Extract the (x, y) coordinate from the center of the cell holding the provided text.  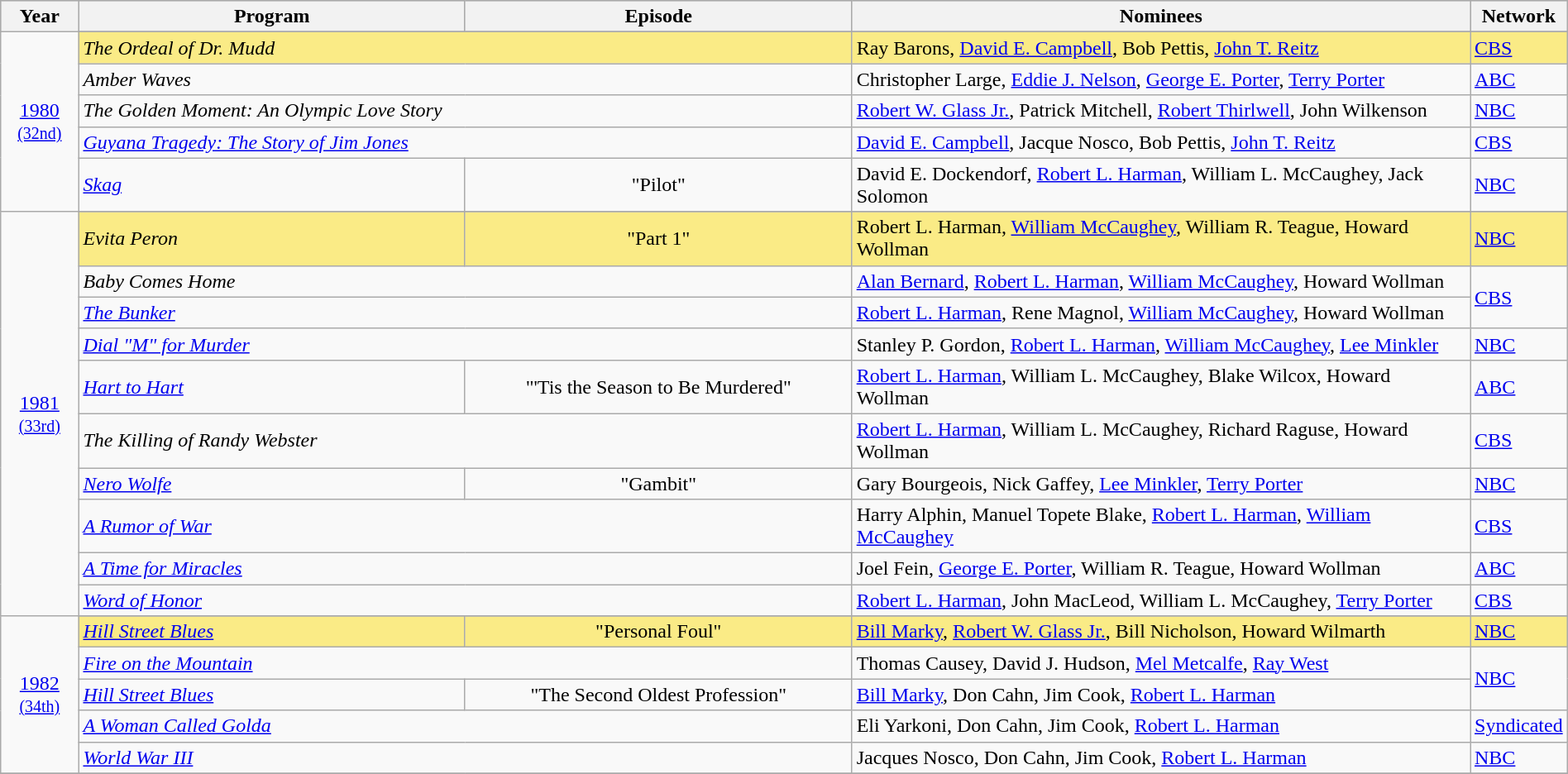
David E. Dockendorf, Robert L. Harman, William L. McCaughey, Jack Solomon (1161, 185)
Robert L. Harman, William McCaughey, William R. Teague, Howard Wollman (1161, 238)
1980(32nd) (40, 122)
Robert L. Harman, William L. McCaughey, Blake Wilcox, Howard Wollman (1161, 387)
David E. Campbell, Jacque Nosco, Bob Pettis, John T. Reitz (1161, 142)
Network (1519, 17)
Bill Marky, Robert W. Glass Jr., Bill Nicholson, Howard Wilmarth (1161, 632)
Baby Comes Home (465, 281)
Nero Wolfe (271, 484)
"Personal Foul" (658, 632)
"Pilot" (658, 185)
A Rumor of War (465, 526)
Dial "M" for Murder (465, 344)
The Ordeal of Dr. Mudd (465, 48)
Evita Peron (271, 238)
"Part 1" (658, 238)
Stanley P. Gordon, Robert L. Harman, William McCaughey, Lee Minkler (1161, 344)
Guyana Tragedy: The Story of Jim Jones (465, 142)
"The Second Oldest Profession" (658, 695)
Amber Waves (465, 79)
Alan Bernard, Robert L. Harman, William McCaughey, Howard Wollman (1161, 281)
Ray Barons, David E. Campbell, Bob Pettis, John T. Reitz (1161, 48)
The Golden Moment: An Olympic Love Story (465, 111)
1981(33rd) (40, 413)
Hart to Hart (271, 387)
Fire on the Mountain (465, 663)
Eli Yarkoni, Don Cahn, Jim Cook, Robert L. Harman (1161, 726)
Syndicated (1519, 726)
"'Tis the Season to Be Murdered" (658, 387)
Word of Honor (465, 600)
A Woman Called Golda (465, 726)
Gary Bourgeois, Nick Gaffey, Lee Minkler, Terry Porter (1161, 484)
World War III (465, 757)
A Time for Miracles (465, 569)
Robert W. Glass Jr., Patrick Mitchell, Robert Thirlwell, John Wilkenson (1161, 111)
Jacques Nosco, Don Cahn, Jim Cook, Robert L. Harman (1161, 757)
The Bunker (465, 313)
Episode (658, 17)
Year (40, 17)
Harry Alphin, Manuel Topete Blake, Robert L. Harman, William McCaughey (1161, 526)
Thomas Causey, David J. Hudson, Mel Metcalfe, Ray West (1161, 663)
Robert L. Harman, Rene Magnol, William McCaughey, Howard Wollman (1161, 313)
The Killing of Randy Webster (465, 440)
Bill Marky, Don Cahn, Jim Cook, Robert L. Harman (1161, 695)
Robert L. Harman, John MacLeod, William L. McCaughey, Terry Porter (1161, 600)
1982(34th) (40, 695)
Program (271, 17)
Joel Fein, George E. Porter, William R. Teague, Howard Wollman (1161, 569)
Nominees (1161, 17)
Christopher Large, Eddie J. Nelson, George E. Porter, Terry Porter (1161, 79)
"Gambit" (658, 484)
Skag (271, 185)
Robert L. Harman, William L. McCaughey, Richard Raguse, Howard Wollman (1161, 440)
